Output the (x, y) coordinate of the center of the cell containing the given text.  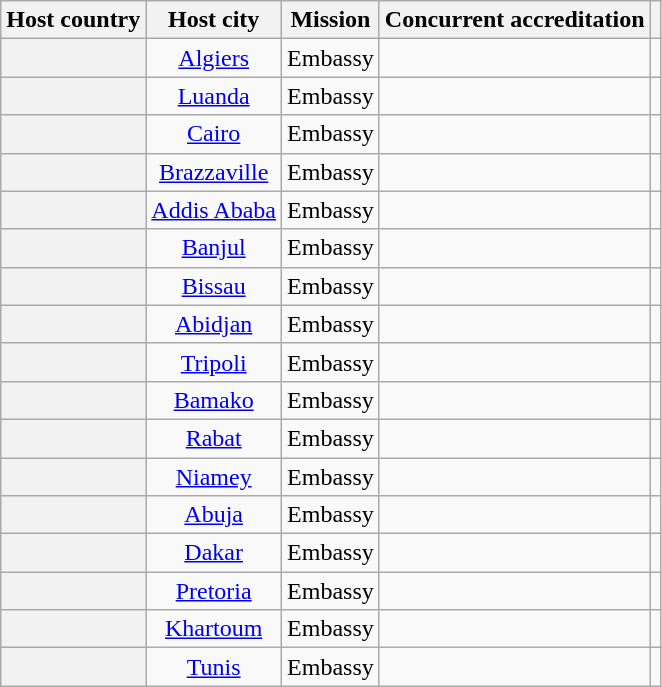
Dakar (214, 553)
Tunis (214, 667)
Concurrent accreditation (514, 20)
Banjul (214, 248)
Host city (214, 20)
Luanda (214, 96)
Abuja (214, 515)
Niamey (214, 477)
Brazzaville (214, 172)
Cairo (214, 134)
Pretoria (214, 591)
Rabat (214, 438)
Addis Ababa (214, 210)
Mission (331, 20)
Tripoli (214, 362)
Algiers (214, 58)
Bamako (214, 400)
Host country (74, 20)
Bissau (214, 286)
Abidjan (214, 324)
Khartoum (214, 629)
